Detect which cell encompasses the target text, then output its [x, y] center coordinate. 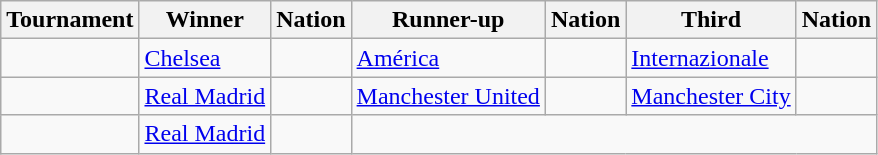
Manchester City [711, 96]
Tournament [70, 20]
Third [711, 20]
Internazionale [711, 58]
Runner-up [448, 20]
Winner [205, 20]
Chelsea [205, 58]
Manchester United [448, 96]
América [448, 58]
